Provide the (X, Y) coordinate of the cell's center where the given text is located.  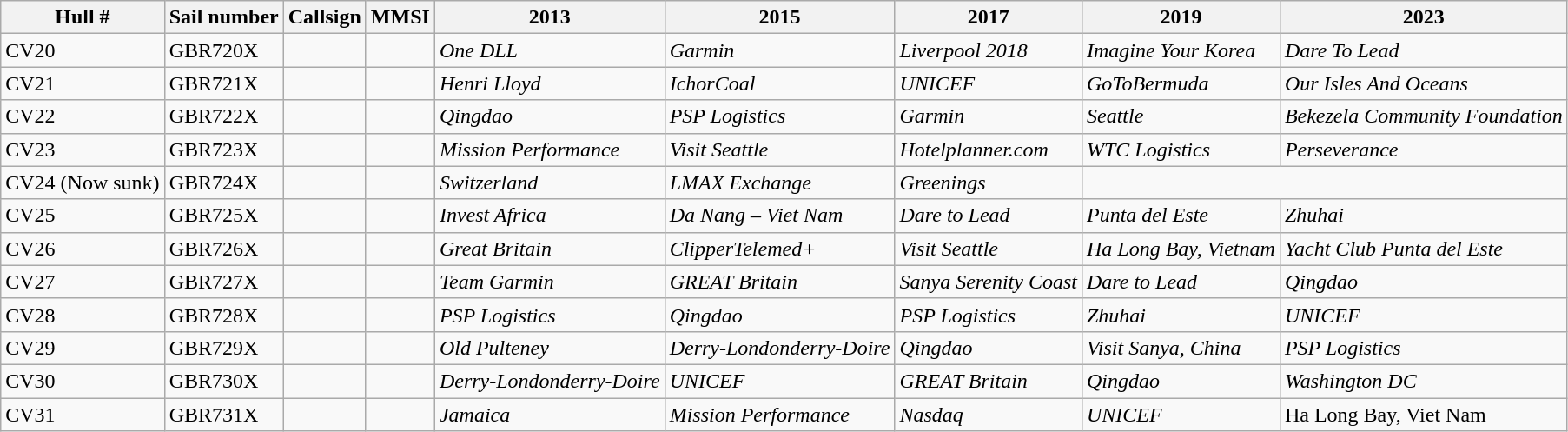
GBR724X (224, 183)
CV27 (83, 282)
GoToBermuda (1181, 83)
2015 (780, 17)
GBR726X (224, 249)
IchorCoal (780, 83)
CV24 (Now sunk) (83, 183)
Hotelplanner.com (989, 150)
CV26 (83, 249)
CV29 (83, 348)
Sanya Serenity Coast (989, 282)
GBR720X (224, 50)
CV21 (83, 83)
CV22 (83, 116)
MMSI (400, 17)
GBR723X (224, 150)
One DLL (549, 50)
CV25 (83, 216)
Our Isles And Oceans (1423, 83)
GBR725X (224, 216)
Ha Long Bay, Vietnam (1181, 249)
ClipperTelemed+ (780, 249)
GBR722X (224, 116)
Hull # (83, 17)
2023 (1423, 17)
2017 (989, 17)
CV23 (83, 150)
Da Nang – Viet Nam (780, 216)
Great Britain (549, 249)
Switzerland (549, 183)
Henri Lloyd (549, 83)
Washington DC (1423, 381)
Dare To Lead (1423, 50)
Old Pulteney (549, 348)
Imagine Your Korea (1181, 50)
Punta del Este (1181, 216)
CV31 (83, 415)
WTC Logistics (1181, 150)
GBR729X (224, 348)
GBR728X (224, 315)
Callsign (325, 17)
Team Garmin (549, 282)
Liverpool 2018 (989, 50)
Seattle (1181, 116)
Yacht Club Punta del Este (1423, 249)
GBR731X (224, 415)
2013 (549, 17)
Bekezela Community Foundation (1423, 116)
GBR730X (224, 381)
2019 (1181, 17)
Jamaica (549, 415)
CV28 (83, 315)
Sail number (224, 17)
CV20 (83, 50)
LMAX Exchange (780, 183)
Ha Long Bay, Viet Nam (1423, 415)
Perseverance (1423, 150)
Nasdaq (989, 415)
CV30 (83, 381)
GBR727X (224, 282)
Visit Sanya, China (1181, 348)
GBR721X (224, 83)
Invest Africa (549, 216)
Greenings (989, 183)
